Identify which cell holds the provided text, then report its [X, Y] central coordinate. 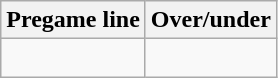
Over/under [210, 20]
Pregame line [74, 20]
